Extract the (X, Y) coordinate from the center of the cell holding the provided text.  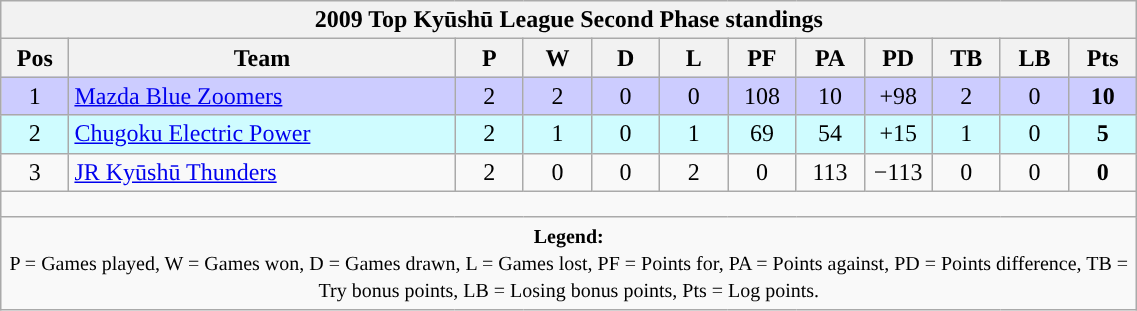
Pos (35, 58)
PF (762, 58)
Mazda Blue Zoomers (262, 96)
3 (35, 172)
JR Kyūshū Thunders (262, 172)
D (625, 58)
69 (762, 134)
+15 (898, 134)
5 (1103, 134)
PA (830, 58)
P (489, 58)
108 (762, 96)
Chugoku Electric Power (262, 134)
PD (898, 58)
W (557, 58)
Pts (1103, 58)
54 (830, 134)
LB (1034, 58)
TB (966, 58)
Team (262, 58)
+98 (898, 96)
113 (830, 172)
2009 Top Kyūshū League Second Phase standings (569, 20)
−113 (898, 172)
L (694, 58)
